Identify which cell holds the provided text, then report its [x, y] central coordinate. 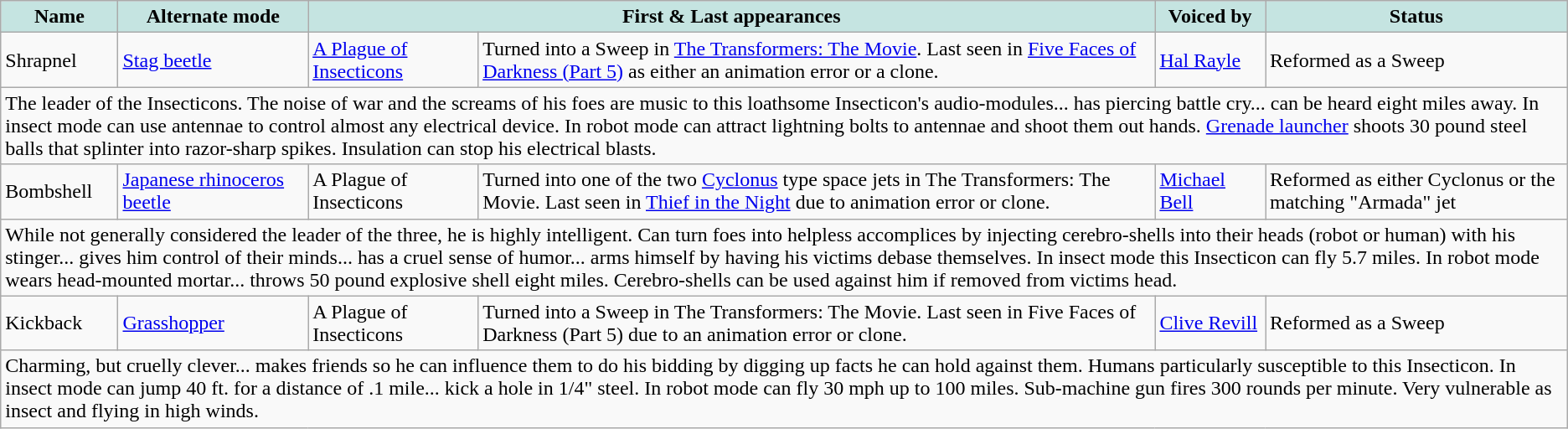
Hal Rayle [1210, 60]
Kickback [59, 323]
First & Last appearances [732, 17]
Japanese rhinoceros beetle [213, 191]
Status [1416, 17]
Name [59, 17]
Bombshell [59, 191]
Shrapnel [59, 60]
Clive Revill [1210, 323]
Alternate mode [213, 17]
Michael Bell [1210, 191]
Turned into a Sweep in The Transformers: The Movie. Last seen in Five Faces of Darkness (Part 5) as either an animation error or a clone. [817, 60]
Stag beetle [213, 60]
Turned into one of the two Cyclonus type space jets in The Transformers: The Movie. Last seen in Thief in the Night due to animation error or clone. [817, 191]
Voiced by [1210, 17]
Turned into a Sweep in The Transformers: The Movie. Last seen in Five Faces of Darkness (Part 5) due to an animation error or clone. [817, 323]
Reformed as either Cyclonus or the matching "Armada" jet [1416, 191]
Grasshopper [213, 323]
